Determine the (x, y) coordinate at the center of the cell enclosing the given text.  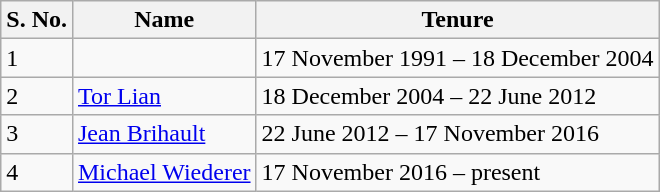
Tenure (458, 20)
Name (164, 20)
17 November 2016 – present (458, 172)
2 (37, 96)
18 December 2004 – 22 June 2012 (458, 96)
17 November 1991 – 18 December 2004 (458, 58)
S. No. (37, 20)
1 (37, 58)
3 (37, 134)
4 (37, 172)
22 June 2012 – 17 November 2016 (458, 134)
Jean Brihault (164, 134)
Tor Lian (164, 96)
Michael Wiederer (164, 172)
